Determine the (X, Y) coordinate at the center of the cell enclosing the given text.  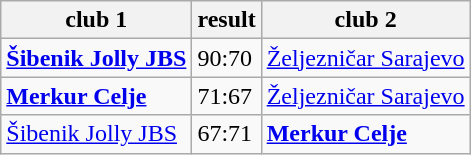
67:71 (226, 134)
result (226, 20)
club 1 (96, 20)
90:70 (226, 58)
71:67 (226, 96)
club 2 (366, 20)
